Pinpoint the cell where the given text exists, returning its (x, y) midpoint coordinate. 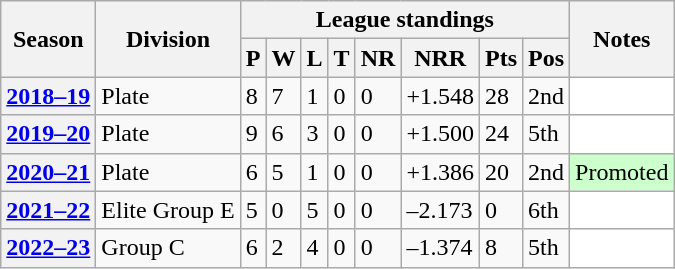
+1.386 (440, 172)
6th (546, 210)
2 (284, 248)
24 (500, 134)
Notes (622, 39)
2018–19 (48, 96)
W (284, 58)
NR (378, 58)
Division (168, 39)
20 (500, 172)
9 (253, 134)
Group C (168, 248)
28 (500, 96)
Pos (546, 58)
Elite Group E (168, 210)
Season (48, 39)
Pts (500, 58)
–2.173 (440, 210)
7 (284, 96)
NRR (440, 58)
+1.548 (440, 96)
2021–22 (48, 210)
4 (314, 248)
2022–23 (48, 248)
League standings (404, 20)
T (342, 58)
–1.374 (440, 248)
L (314, 58)
+1.500 (440, 134)
P (253, 58)
2020–21 (48, 172)
2019–20 (48, 134)
Promoted (622, 172)
3 (314, 134)
